From the cell containing the given text, extract its center point as (X, Y) coordinate. 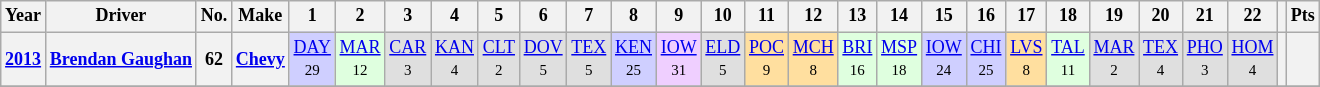
HOM4 (1252, 59)
Year (24, 16)
20 (1161, 16)
CHI25 (986, 59)
5 (498, 16)
8 (634, 16)
11 (767, 16)
18 (1068, 16)
15 (944, 16)
KEN25 (634, 59)
Driver (120, 16)
IOW24 (944, 59)
7 (589, 16)
13 (858, 16)
Brendan Gaughan (120, 59)
No. (214, 16)
1 (312, 16)
Make (261, 16)
DAY29 (312, 59)
CAR3 (408, 59)
MCH8 (813, 59)
9 (678, 16)
4 (455, 16)
6 (543, 16)
CLT2 (498, 59)
TEX4 (1161, 59)
KAN4 (455, 59)
62 (214, 59)
3 (408, 16)
MAR12 (360, 59)
17 (1026, 16)
14 (900, 16)
12 (813, 16)
16 (986, 16)
IOW31 (678, 59)
2013 (24, 59)
DOV5 (543, 59)
Chevy (261, 59)
TAL11 (1068, 59)
PHO3 (1204, 59)
ELD5 (723, 59)
MSP18 (900, 59)
MAR2 (1114, 59)
22 (1252, 16)
TEX5 (589, 59)
LVS8 (1026, 59)
21 (1204, 16)
10 (723, 16)
BRI16 (858, 59)
2 (360, 16)
19 (1114, 16)
Pts (1302, 16)
POC9 (767, 59)
